Locate the cell with the specified text and output its (x, y) center coordinate. 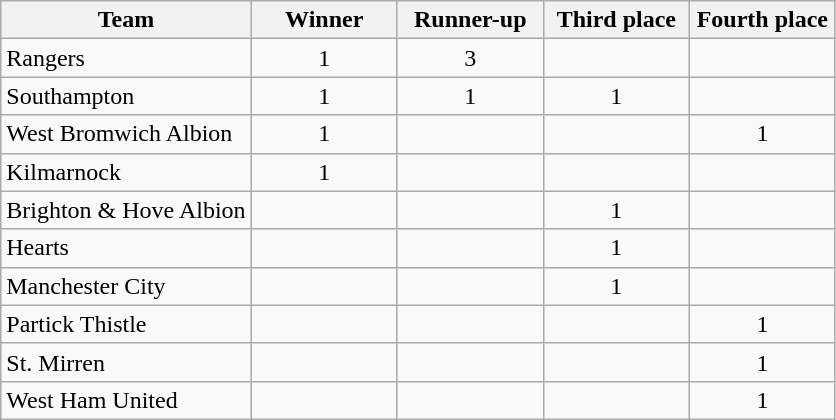
3 (470, 58)
Rangers (126, 58)
West Ham United (126, 400)
St. Mirren (126, 362)
Brighton & Hove Albion (126, 210)
Hearts (126, 248)
Manchester City (126, 286)
West Bromwich Albion (126, 134)
Kilmarnock (126, 172)
Winner (324, 20)
Southampton (126, 96)
Runner-up (470, 20)
Fourth place (762, 20)
Team (126, 20)
Third place (616, 20)
Partick Thistle (126, 324)
